Determine the (X, Y) coordinate at the center of the cell enclosing the given text.  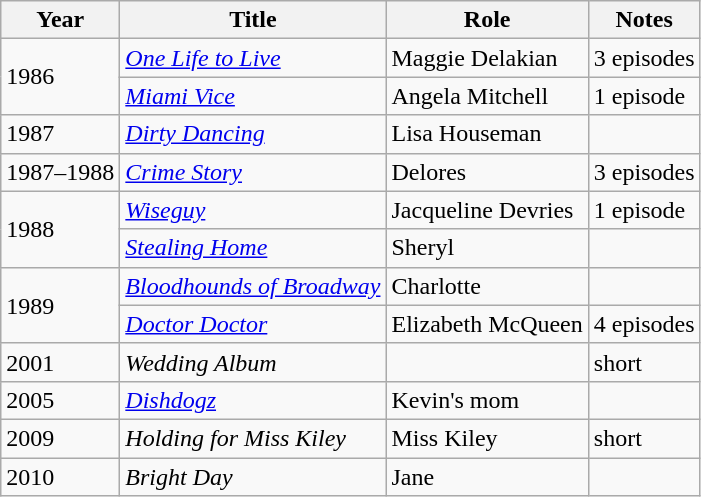
1989 (60, 305)
Sheryl (487, 248)
1988 (60, 229)
One Life to Live (253, 58)
Notes (644, 20)
2005 (60, 400)
2001 (60, 362)
1987–1988 (60, 172)
Angela Mitchell (487, 96)
Charlotte (487, 286)
Miami Vice (253, 96)
Lisa Houseman (487, 134)
1986 (60, 77)
Stealing Home (253, 248)
Bright Day (253, 477)
Role (487, 20)
Year (60, 20)
1987 (60, 134)
Jacqueline Devries (487, 210)
Kevin's mom (487, 400)
4 episodes (644, 324)
Doctor Doctor (253, 324)
2010 (60, 477)
Miss Kiley (487, 438)
Elizabeth McQueen (487, 324)
Bloodhounds of Broadway (253, 286)
2009 (60, 438)
Wiseguy (253, 210)
Wedding Album (253, 362)
Maggie Delakian (487, 58)
Delores (487, 172)
Title (253, 20)
Holding for Miss Kiley (253, 438)
Jane (487, 477)
Dishdogz (253, 400)
Dirty Dancing (253, 134)
Crime Story (253, 172)
